Pinpoint the cell where the given text exists, returning its (X, Y) midpoint coordinate. 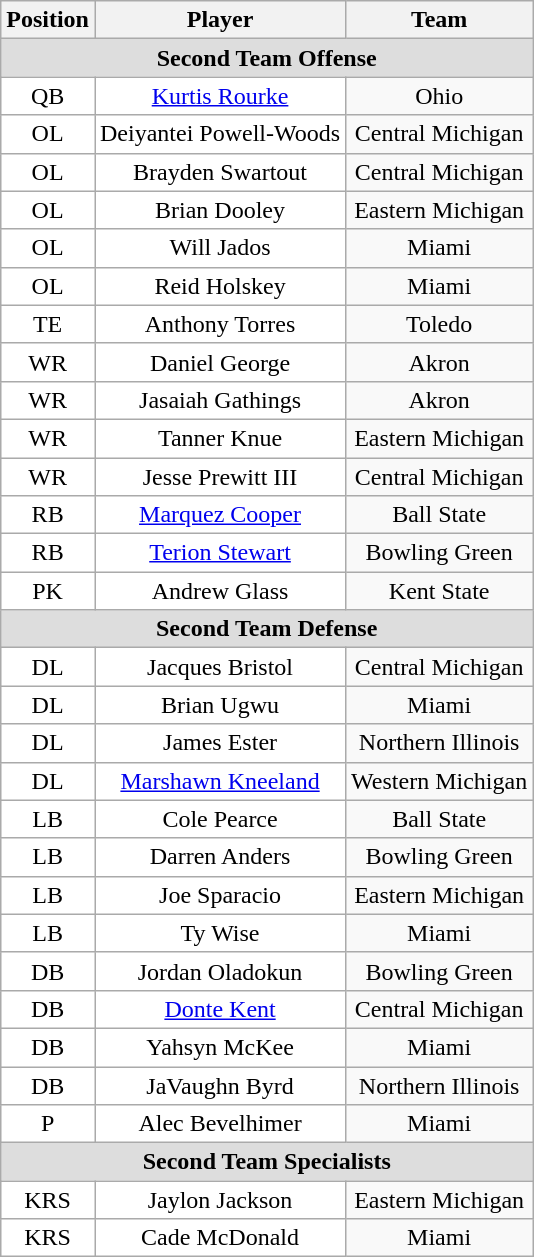
P (48, 1124)
Joe Sparacio (220, 895)
Cade McDonald (220, 1238)
Second Team Offense (267, 58)
Anthony Torres (220, 324)
Toledo (440, 324)
Deiyantei Powell-Woods (220, 134)
Darren Anders (220, 857)
Terion Stewart (220, 553)
Marshawn Kneeland (220, 781)
Jaylon Jackson (220, 1200)
Jesse Prewitt III (220, 477)
Cole Pearce (220, 819)
Team (440, 20)
Marquez Cooper (220, 515)
Brian Dooley (220, 210)
Second Team Defense (267, 629)
Jasaiah Gathings (220, 400)
Andrew Glass (220, 591)
Position (48, 20)
Will Jados (220, 248)
Second Team Specialists (267, 1162)
Jordan Oladokun (220, 971)
Alec Bevelhimer (220, 1124)
Player (220, 20)
Kurtis Rourke (220, 96)
Jacques Bristol (220, 667)
Brian Ugwu (220, 705)
James Ester (220, 743)
JaVaughn Byrd (220, 1085)
Western Michigan (440, 781)
Tanner Knue (220, 438)
Yahsyn McKee (220, 1047)
Reid Holskey (220, 286)
Daniel George (220, 362)
Kent State (440, 591)
PK (48, 591)
QB (48, 96)
Brayden Swartout (220, 172)
Ohio (440, 96)
Donte Kent (220, 1009)
Ty Wise (220, 933)
TE (48, 324)
